Identify which cell holds the provided text, then report its [x, y] central coordinate. 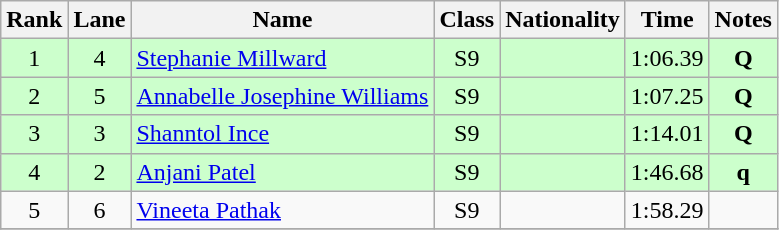
1:14.01 [667, 134]
Rank [34, 20]
Vineeta Pathak [282, 210]
Class [467, 20]
Stephanie Millward [282, 58]
Notes [743, 20]
1:07.25 [667, 96]
Name [282, 20]
1:58.29 [667, 210]
6 [100, 210]
Time [667, 20]
q [743, 172]
Anjani Patel [282, 172]
1:46.68 [667, 172]
Nationality [563, 20]
Annabelle Josephine Williams [282, 96]
Shanntol Ince [282, 134]
1:06.39 [667, 58]
1 [34, 58]
Lane [100, 20]
